Return the (x, y) coordinate for the center point of the cell that contains the specified text.  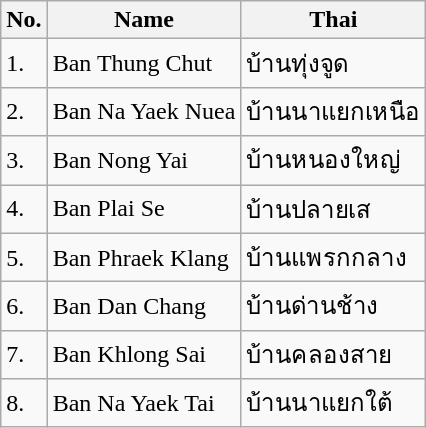
Ban Na Yaek Nuea (144, 112)
Name (144, 20)
บ้านด่านช้าง (334, 306)
Ban Plai Se (144, 208)
Ban Khlong Sai (144, 354)
บ้านทุ่งจูด (334, 64)
Ban Nong Yai (144, 160)
7. (24, 354)
Ban Phraek Klang (144, 258)
บ้านแพรกกลาง (334, 258)
บ้านหนองใหญ่ (334, 160)
Ban Thung Chut (144, 64)
3. (24, 160)
2. (24, 112)
บ้านคลองสาย (334, 354)
บ้านปลายเส (334, 208)
Thai (334, 20)
4. (24, 208)
บ้านนาแยกเหนือ (334, 112)
Ban Dan Chang (144, 306)
6. (24, 306)
No. (24, 20)
บ้านนาแยกใต้ (334, 404)
8. (24, 404)
5. (24, 258)
1. (24, 64)
Ban Na Yaek Tai (144, 404)
